Return the [X, Y] coordinate for the center point of the cell that contains the specified text.  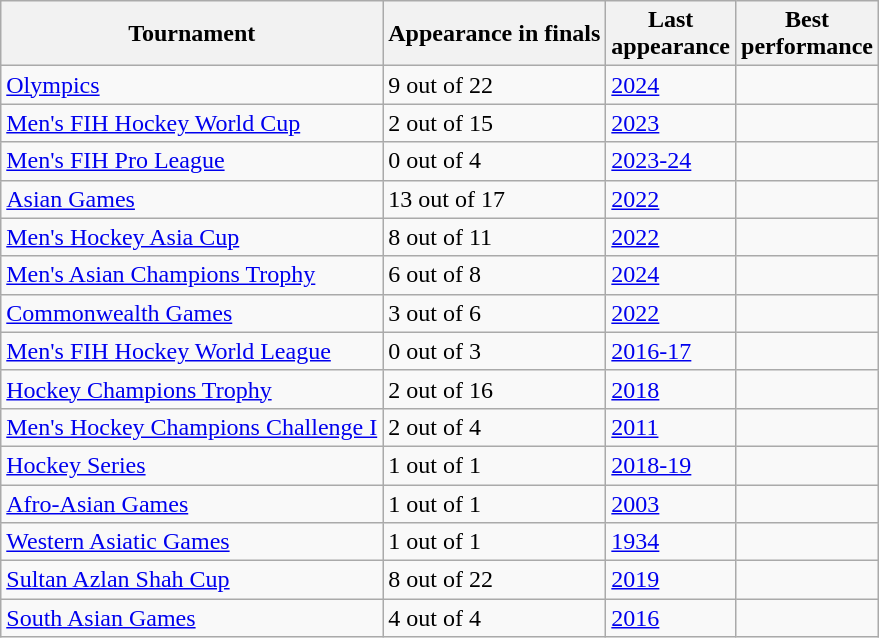
2 out of 4 [494, 427]
2016-17 [671, 351]
Men's FIH Hockey World Cup [192, 123]
Men's FIH Hockey World League [192, 351]
Hockey Champions Trophy [192, 389]
3 out of 6 [494, 313]
Asian Games [192, 199]
2003 [671, 503]
8 out of 22 [494, 580]
Afro-Asian Games [192, 503]
Sultan Azlan Shah Cup [192, 580]
0 out of 3 [494, 351]
6 out of 8 [494, 275]
2011 [671, 427]
Hockey Series [192, 465]
2016 [671, 618]
2023 [671, 123]
Commonwealth Games [192, 313]
4 out of 4 [494, 618]
2018 [671, 389]
2 out of 15 [494, 123]
Olympics [192, 85]
Men's Hockey Asia Cup [192, 237]
Tournament [192, 34]
8 out of 11 [494, 237]
2023-24 [671, 161]
Appearance in finals [494, 34]
Men's FIH Pro League [192, 161]
2 out of 16 [494, 389]
1934 [671, 542]
13 out of 17 [494, 199]
0 out of 4 [494, 161]
Men's Asian Champions Trophy [192, 275]
2019 [671, 580]
2018-19 [671, 465]
Lastappearance [671, 34]
South Asian Games [192, 618]
Western Asiatic Games [192, 542]
9 out of 22 [494, 85]
Men's Hockey Champions Challenge I [192, 427]
Bestperformance [808, 34]
